Determine the (x, y) coordinate at the center of the cell enclosing the given text.  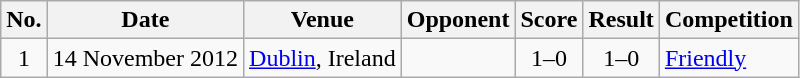
No. (24, 20)
Score (549, 20)
Date (145, 20)
Competition (728, 20)
14 November 2012 (145, 58)
Result (621, 20)
Opponent (458, 20)
Dublin, Ireland (323, 58)
1 (24, 58)
Venue (323, 20)
Friendly (728, 58)
